Output the (x, y) coordinate of the center of the cell containing the given text.  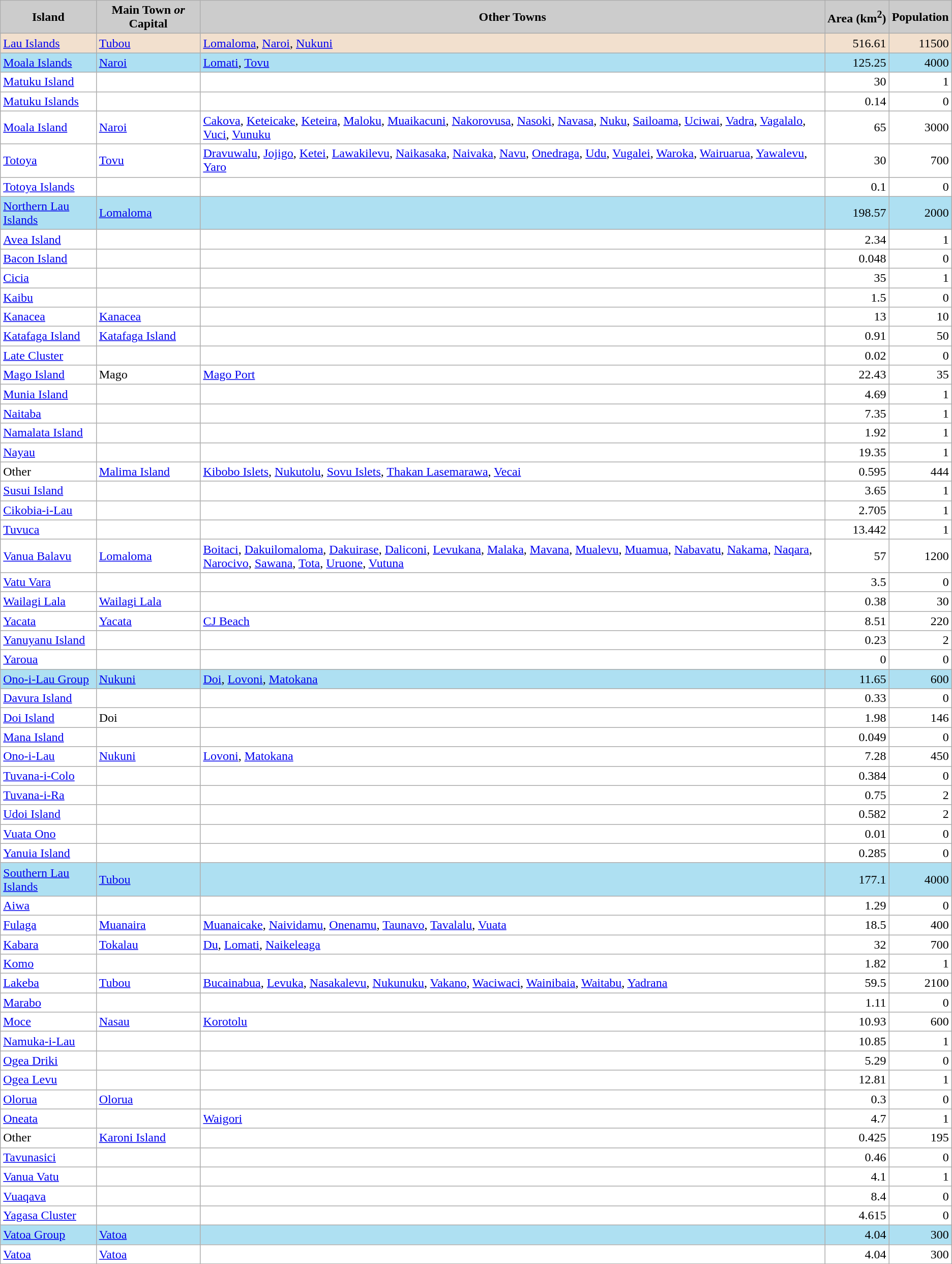
Yagasa Cluster (48, 1215)
450 (920, 756)
Mago Port (513, 375)
516.61 (857, 43)
2000 (920, 213)
Ogea Driki (48, 1061)
4.1 (857, 1177)
Lomaloma, Naroi, Nukuni (513, 43)
10 (920, 317)
Naitaba (48, 414)
Korotolu (513, 1022)
Avea Island (48, 239)
0.23 (857, 640)
8.4 (857, 1196)
10.85 (857, 1041)
Kibobo Islets, Nukutolu, Sovu Islets, Thakan Lasemarawa, Vecai (513, 472)
0.425 (857, 1138)
Lau Islands (48, 43)
Island (48, 17)
0.75 (857, 795)
0.384 (857, 776)
0.14 (857, 101)
57 (857, 555)
Lomati, Tovu (513, 63)
0.33 (857, 698)
Vatoa Group (48, 1234)
Northern Lau Islands (48, 213)
Southern Lau Islands (48, 879)
0.46 (857, 1157)
Doi Island (48, 718)
0.582 (857, 814)
Mago (148, 375)
0.91 (857, 336)
Nasau (148, 1022)
Tuvana-i-Colo (48, 776)
10.93 (857, 1022)
0.01 (857, 834)
13 (857, 317)
0.049 (857, 737)
Muanaira (148, 925)
19.35 (857, 452)
Oneata (48, 1119)
1.5 (857, 298)
Yaroua (48, 660)
Du, Lomati, Naikeleaga (513, 945)
1200 (920, 555)
400 (920, 925)
8.51 (857, 621)
Moce (48, 1022)
Ono-i-Lau Group (48, 679)
Kaibu (48, 298)
22.43 (857, 375)
3.65 (857, 491)
Tokalau (148, 945)
Totoya (48, 161)
Bacon Island (48, 258)
Nayau (48, 452)
Komo (48, 964)
Late Cluster (48, 356)
Muanaicake, Naividamu, Onenamu, Taunavo, Tavalalu, Vuata (513, 925)
Doi, Lovoni, Matokana (513, 679)
Dravuwalu, Jojigo, Ketei, Lawakilevu, Naikasaka, Naivaka, Navu, Onedraga, Udu, Vugalei, Waroka, Wairuarua, Yawalevu, Yaro (513, 161)
0.3 (857, 1099)
4.69 (857, 394)
Doi (148, 718)
Fulaga (48, 925)
0.048 (857, 258)
Yanuia Island (48, 853)
Mago Island (48, 375)
220 (920, 621)
7.28 (857, 756)
Aiwa (48, 905)
Tovu (148, 161)
13.442 (857, 530)
Malima Island (148, 472)
32 (857, 945)
Tuvuca (48, 530)
59.5 (857, 983)
1.82 (857, 964)
Cicia (48, 278)
50 (920, 336)
Population (920, 17)
3.5 (857, 582)
CJ Beach (513, 621)
11500 (920, 43)
65 (857, 127)
Vanua Vatu (48, 1177)
Vanua Balavu (48, 555)
Tavunasici (48, 1157)
5.29 (857, 1061)
4.615 (857, 1215)
Cikobia-i-Lau (48, 510)
Mana Island (48, 737)
Tuvana-i-Ra (48, 795)
Namalata Island (48, 433)
Ogea Levu (48, 1080)
Matuku Island (48, 82)
0.285 (857, 853)
Lovoni, Matokana (513, 756)
Vuaqava (48, 1196)
Davura Island (48, 698)
0.1 (857, 187)
2.34 (857, 239)
Munia Island (48, 394)
Karoni Island (148, 1138)
Kabara (48, 945)
Cakova, Keteicake, Keteira, Maloku, Muaikacuni, Nakorovusa, Nasoki, Navasa, Nuku, Sailoama, Uciwai, Vadra, Vagalalo, Vuci, Vunuku (513, 127)
444 (920, 472)
0.595 (857, 472)
Susui Island (48, 491)
11.65 (857, 679)
Area (km2) (857, 17)
Moala Islands (48, 63)
Yanuyanu Island (48, 640)
198.57 (857, 213)
146 (920, 718)
2100 (920, 983)
2.705 (857, 510)
7.35 (857, 414)
1.29 (857, 905)
18.5 (857, 925)
3000 (920, 127)
Marabo (48, 1003)
1.11 (857, 1003)
Moala Island (48, 127)
1.98 (857, 718)
Vuata Ono (48, 834)
Vatu Vara (48, 582)
Ono-i-Lau (48, 756)
Waigori (513, 1119)
125.25 (857, 63)
0.02 (857, 356)
Main Town or Capital (148, 17)
0.38 (857, 601)
195 (920, 1138)
1.92 (857, 433)
Udoi Island (48, 814)
4.7 (857, 1119)
Totoya Islands (48, 187)
Matuku Islands (48, 101)
Namuka-i-Lau (48, 1041)
177.1 (857, 879)
Lakeba (48, 983)
Other Towns (513, 17)
12.81 (857, 1080)
Bucainabua, Levuka, Nasakalevu, Nukunuku, Vakano, Waciwaci, Wainibaia, Waitabu, Yadrana (513, 983)
